For the text-containing cell, return its midpoint in [X, Y] coordinate format. 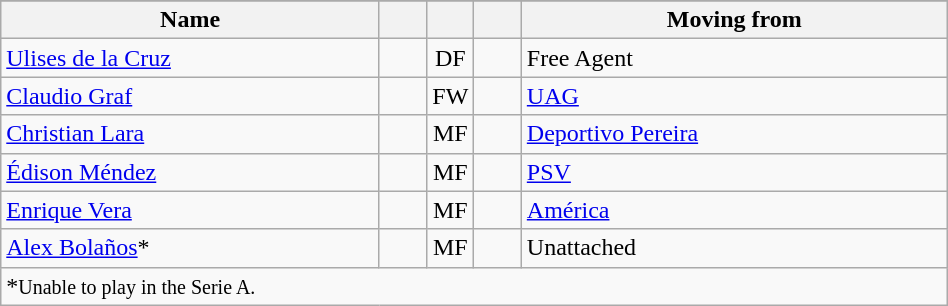
Name [190, 20]
*Unable to play in the Serie A. [474, 286]
Claudio Graf [190, 96]
Moving from [734, 20]
Unattached [734, 248]
Christian Lara [190, 134]
Enrique Vera [190, 210]
Ulises de la Cruz [190, 58]
Édison Méndez [190, 172]
Free Agent [734, 58]
FW [450, 96]
Deportivo Pereira [734, 134]
DF [450, 58]
UAG [734, 96]
Alex Bolaños* [190, 248]
PSV [734, 172]
América [734, 210]
